Extract the (x, y) coordinate from the center of the cell holding the provided text.  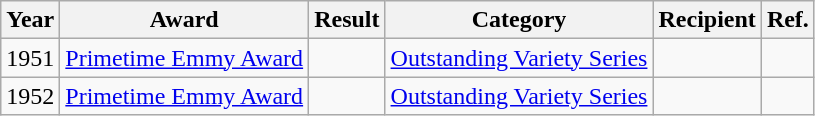
Ref. (788, 20)
1952 (30, 96)
1951 (30, 58)
Award (184, 20)
Year (30, 20)
Result (347, 20)
Category (519, 20)
Recipient (707, 20)
